For the text-containing cell, return its midpoint in (x, y) coordinate format. 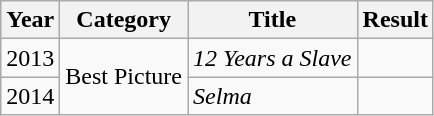
Best Picture (124, 77)
Selma (273, 96)
Result (395, 20)
12 Years a Slave (273, 58)
Year (30, 20)
Title (273, 20)
Category (124, 20)
2014 (30, 96)
2013 (30, 58)
